Capture the cell that displays the provided text and extract its [x, y] central coordinate. 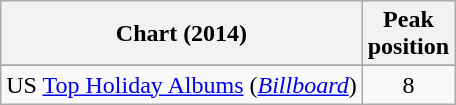
Chart (2014) [182, 34]
Peak position [408, 34]
US Top Holiday Albums (Billboard) [182, 85]
8 [408, 85]
